Detect which cell encompasses the target text, then output its (x, y) center coordinate. 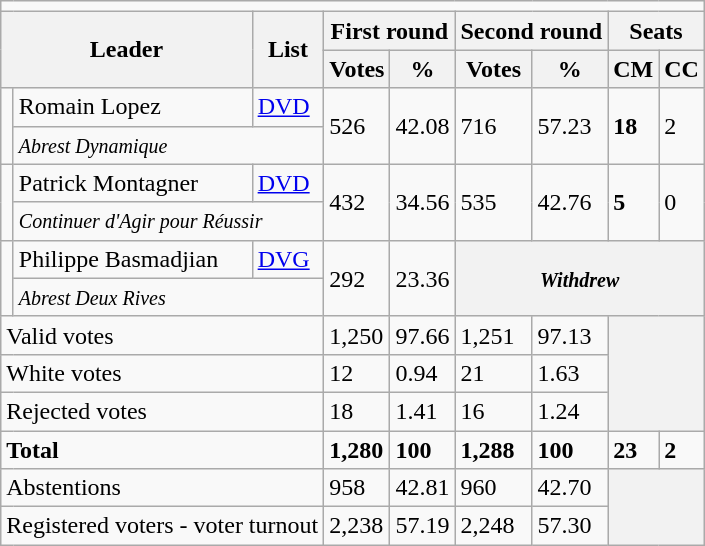
1.41 (422, 411)
42.81 (422, 488)
1,280 (357, 449)
23.36 (422, 278)
Abstentions (162, 488)
Romain Lopez (132, 107)
97.66 (422, 335)
432 (357, 202)
716 (494, 126)
White votes (162, 373)
Abrest Dynamique (168, 145)
Continuer d'Agir pour Réussir (168, 221)
57.19 (422, 526)
42.08 (422, 126)
0.94 (422, 373)
1.63 (570, 373)
2,248 (494, 526)
12 (357, 373)
Registered voters - voter turnout (162, 526)
57.23 (570, 126)
Leader (126, 50)
42.70 (570, 488)
First round (390, 31)
21 (494, 373)
Patrick Montagner (132, 183)
Valid votes (162, 335)
0 (682, 202)
97.13 (570, 335)
CM (634, 69)
Philippe Basmadjian (132, 259)
Rejected votes (162, 411)
958 (357, 488)
5 (634, 202)
1,251 (494, 335)
Seats (656, 31)
16 (494, 411)
535 (494, 202)
23 (634, 449)
Abrest Deux Rives (168, 297)
Second round (532, 31)
1,288 (494, 449)
42.76 (570, 202)
57.30 (570, 526)
DVG (288, 259)
Total (162, 449)
Withdrew (580, 278)
CC (682, 69)
1,250 (357, 335)
List (288, 50)
2,238 (357, 526)
292 (357, 278)
1.24 (570, 411)
960 (494, 488)
34.56 (422, 202)
526 (357, 126)
